Locate the cell with the specified text and output its (x, y) center coordinate. 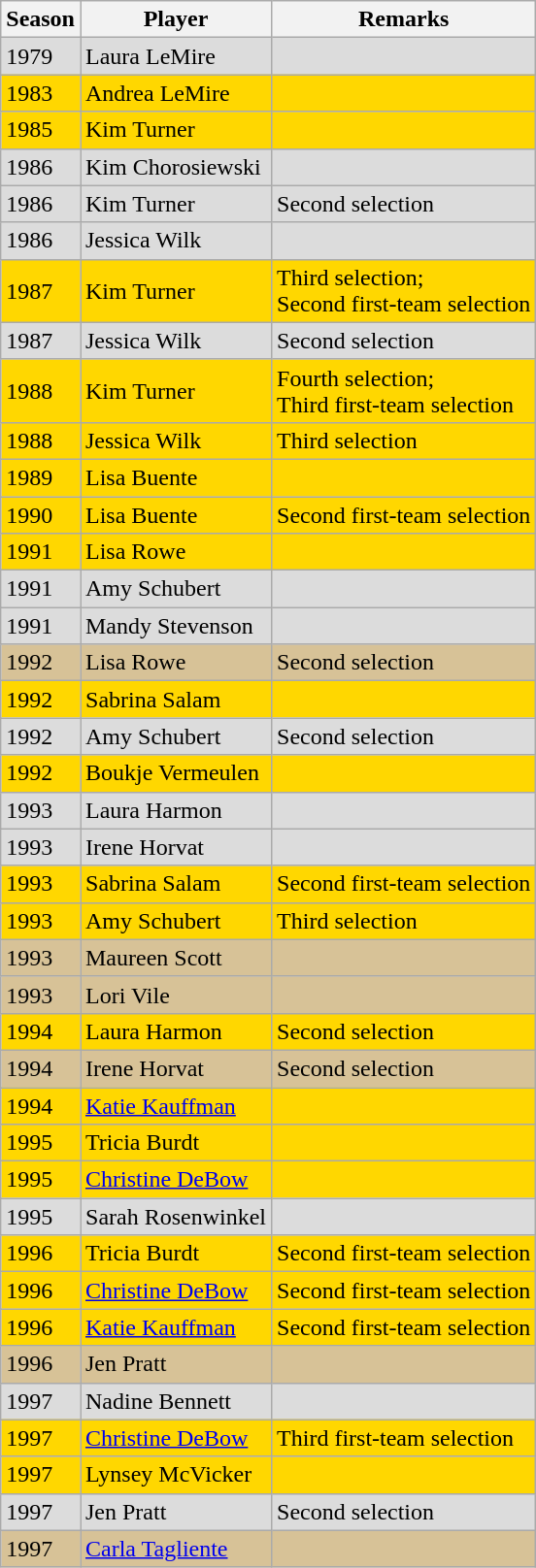
Third selection; Second first-team selection (404, 291)
1983 (41, 93)
Lynsey McVicker (175, 1475)
Sarah Rosenwinkel (175, 1217)
1990 (41, 515)
Mandy Stevenson (175, 626)
1985 (41, 130)
Third first-team selection (404, 1438)
Maureen Scott (175, 958)
Kim Chorosiewski (175, 167)
1989 (41, 477)
Lori Vile (175, 995)
1979 (41, 56)
Fourth selection; Third first-team selection (404, 390)
Andrea LeMire (175, 93)
Season (41, 19)
Player (175, 19)
Carla Tagliente (175, 1549)
Remarks (404, 19)
Boukje Vermeulen (175, 773)
Nadine Bennett (175, 1401)
Laura LeMire (175, 56)
